From the cell containing the given text, extract its center point as (X, Y) coordinate. 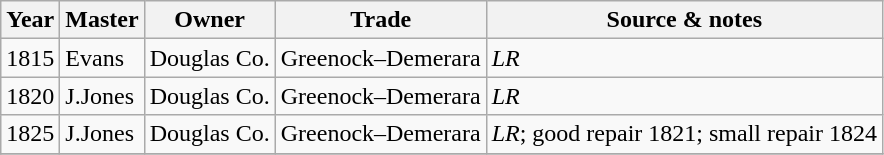
1825 (30, 134)
Master (102, 20)
Trade (380, 20)
LR; good repair 1821; small repair 1824 (684, 134)
Source & notes (684, 20)
Owner (210, 20)
Evans (102, 58)
Year (30, 20)
1820 (30, 96)
1815 (30, 58)
